Identify which cell holds the provided text, then report its (X, Y) central coordinate. 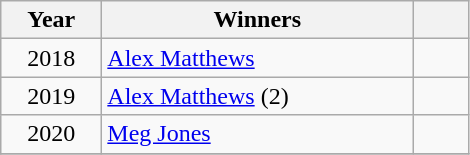
2020 (52, 134)
2018 (52, 58)
Meg Jones (258, 134)
Winners (258, 20)
Alex Matthews (2) (258, 96)
Alex Matthews (258, 58)
2019 (52, 96)
Year (52, 20)
